From the cell containing the given text, extract its center point as (X, Y) coordinate. 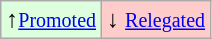
↑Promoted (52, 20)
↓ Relegated (156, 20)
